Extract the [x, y] coordinate from the center of the cell holding the provided text.  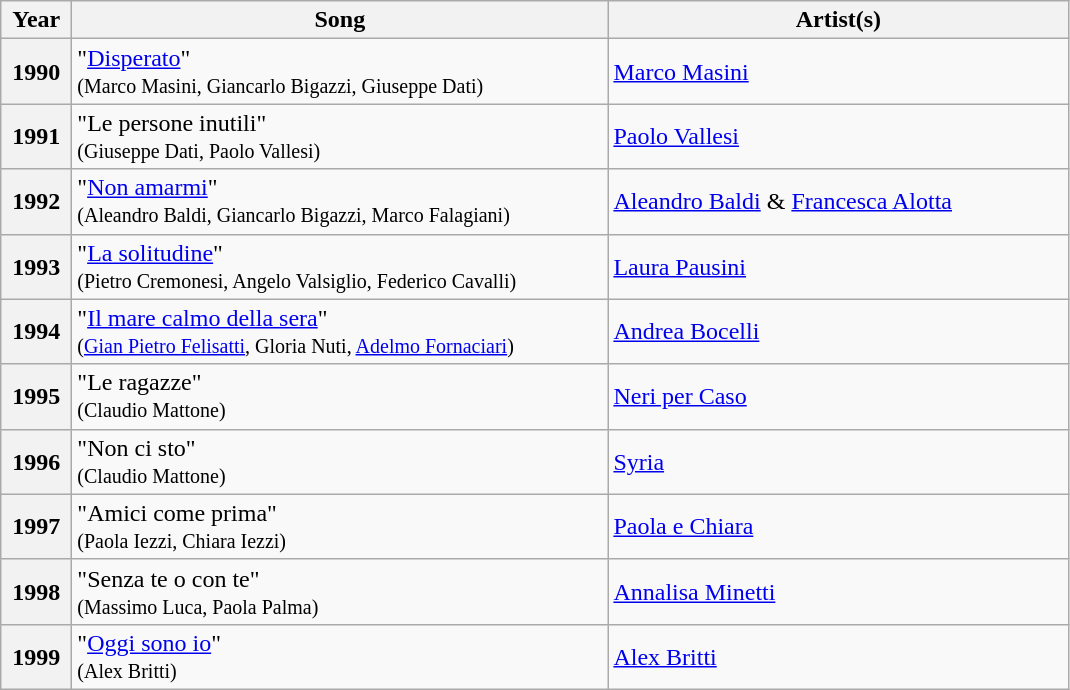
Song [340, 20]
1993 [36, 266]
"Amici come prima"(Paola Iezzi, Chiara Iezzi) [340, 526]
Marco Masini [838, 72]
1992 [36, 202]
Andrea Bocelli [838, 332]
Paola e Chiara [838, 526]
1990 [36, 72]
"Senza te o con te"(Massimo Luca, Paola Palma) [340, 592]
1997 [36, 526]
Paolo Vallesi [838, 136]
1998 [36, 592]
Syria [838, 462]
"Le persone inutili"(Giuseppe Dati, Paolo Vallesi) [340, 136]
Annalisa Minetti [838, 592]
Aleandro Baldi & Francesca Alotta [838, 202]
1995 [36, 396]
1994 [36, 332]
Neri per Caso [838, 396]
"Non ci sto"(Claudio Mattone) [340, 462]
Alex Britti [838, 656]
1996 [36, 462]
"Non amarmi"(Aleandro Baldi, Giancarlo Bigazzi, Marco Falagiani) [340, 202]
"Disperato"(Marco Masini, Giancarlo Bigazzi, Giuseppe Dati) [340, 72]
"La solitudine"(Pietro Cremonesi, Angelo Valsiglio, Federico Cavalli) [340, 266]
1999 [36, 656]
"Il mare calmo della sera"(Gian Pietro Felisatti, Gloria Nuti, Adelmo Fornaciari) [340, 332]
"Oggi sono io"(Alex Britti) [340, 656]
Laura Pausini [838, 266]
Artist(s) [838, 20]
1991 [36, 136]
"Le ragazze"(Claudio Mattone) [340, 396]
Year [36, 20]
